For the text-containing cell, return its midpoint in [x, y] coordinate format. 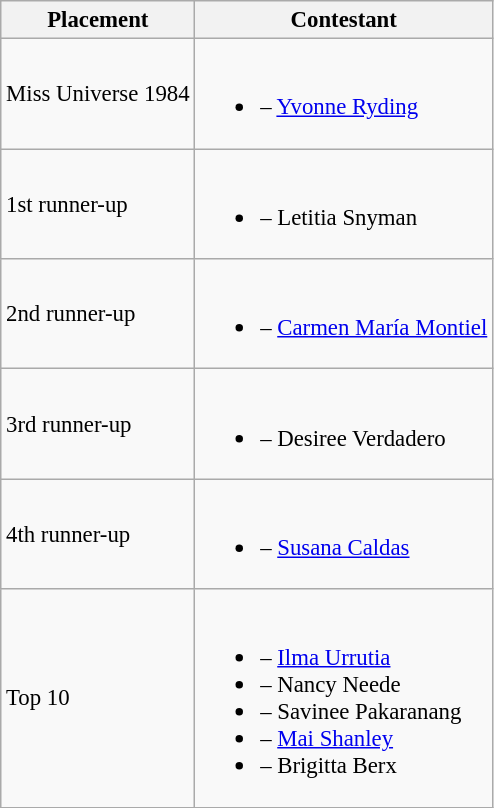
– Carmen María Montiel [344, 314]
Top 10 [98, 698]
2nd runner-up [98, 314]
Contestant [344, 20]
– Ilma Urrutia – Nancy Neede – Savinee Pakaranang – Mai Shanley – Brigitta Berx [344, 698]
1st runner-up [98, 204]
– Letitia Snyman [344, 204]
4th runner-up [98, 534]
Placement [98, 20]
– Yvonne Ryding [344, 94]
– Susana Caldas [344, 534]
3rd runner-up [98, 424]
– Desiree Verdadero [344, 424]
Miss Universe 1984 [98, 94]
